Determine the (x, y) coordinate at the center of the cell enclosing the given text.  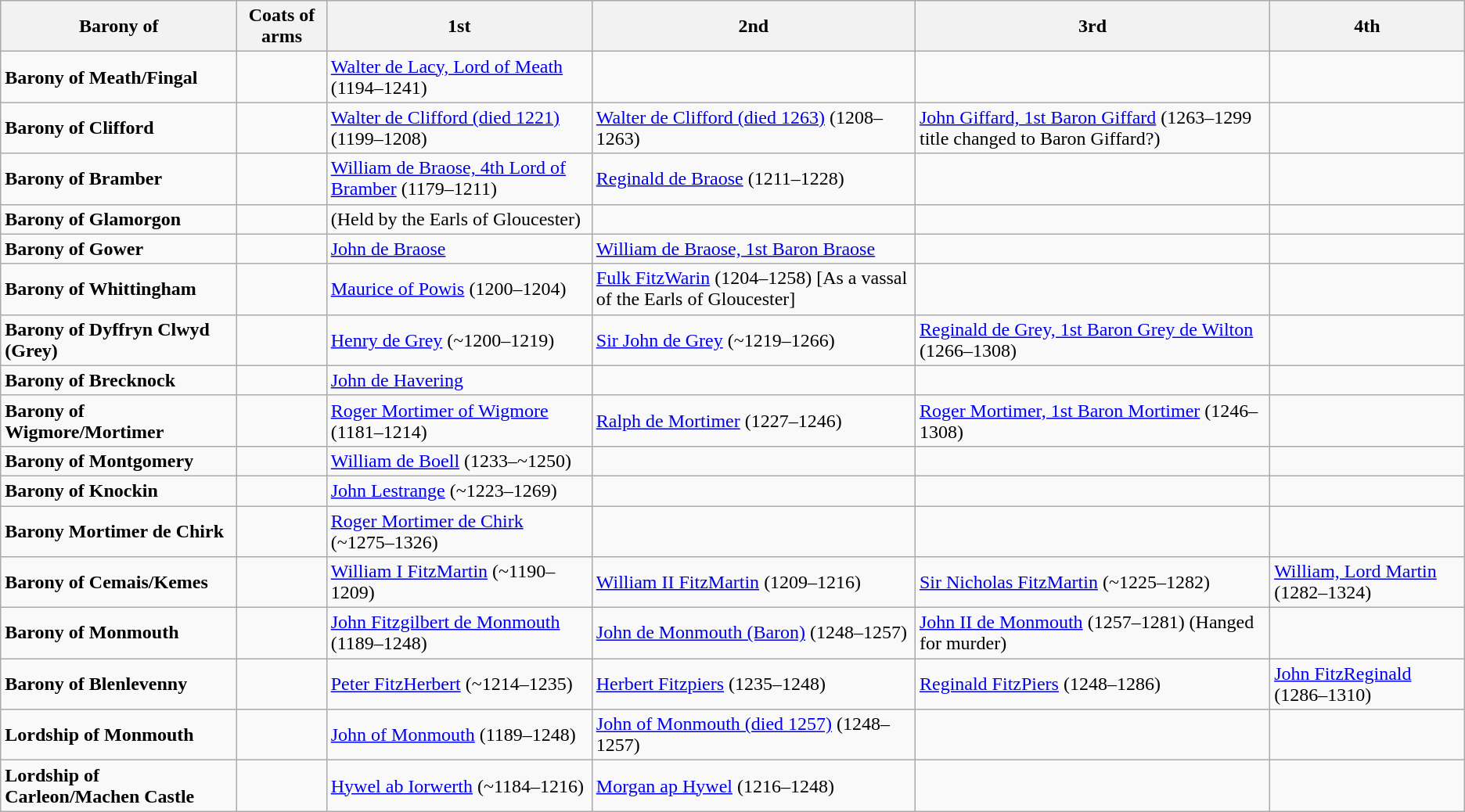
William de Braose, 1st Baron Braose (753, 249)
Barony of Whittingham (119, 289)
John de Havering (459, 380)
John de Braose (459, 249)
Sir Nicholas FitzMartin (~1225–1282) (1092, 582)
Barony of Meath/Fingal (119, 77)
Roger Mortimer of Wigmore (1181–1214) (459, 421)
Barony of Glamorgon (119, 219)
John FitzReginald (1286–1310) (1368, 684)
Henry de Grey (~1200–1219) (459, 340)
Barony of Knockin (119, 490)
Barony of Brecknock (119, 380)
Walter de Clifford (died 1263) (1208–1263) (753, 128)
Barony of Bramber (119, 178)
Morgan ap Hywel (1216–1248) (753, 785)
Coats of arms (282, 27)
Lordship of Carleon/Machen Castle (119, 785)
John Giffard, 1st Baron Giffard (1263–1299 title changed to Baron Giffard?) (1092, 128)
Barony of Monmouth (119, 634)
Barony of Wigmore/Mortimer (119, 421)
Barony of Cemais/Kemes (119, 582)
Sir John de Grey (~1219–1266) (753, 340)
Lordship of Monmouth (119, 735)
4th (1368, 27)
(Held by the Earls of Gloucester) (459, 219)
Barony of Montgomery (119, 461)
John of Monmouth (1189–1248) (459, 735)
Hywel ab Iorwerth (~1184–1216) (459, 785)
William II FitzMartin (1209–1216) (753, 582)
Fulk FitzWarin (1204–1258) [As a vassal of the Earls of Gloucester] (753, 289)
2nd (753, 27)
1st (459, 27)
Barony of Dyffryn Clwyd (Grey) (119, 340)
Roger Mortimer de Chirk (~1275–1326) (459, 530)
Roger Mortimer, 1st Baron Mortimer (1246–1308) (1092, 421)
Reginald de Grey, 1st Baron Grey de Wilton (1266–1308) (1092, 340)
Herbert Fitzpiers (1235–1248) (753, 684)
John of Monmouth (died 1257) (1248–1257) (753, 735)
Walter de Clifford (died 1221) (1199–1208) (459, 128)
Reginald FitzPiers (1248–1286) (1092, 684)
William de Braose, 4th Lord of Bramber (1179–1211) (459, 178)
Barony of Clifford (119, 128)
Peter FitzHerbert (~1214–1235) (459, 684)
William I FitzMartin (~1190–1209) (459, 582)
Reginald de Braose (1211–1228) (753, 178)
3rd (1092, 27)
John II de Monmouth (1257–1281) (Hanged for murder) (1092, 634)
Barony Mortimer de Chirk (119, 530)
Barony of Gower (119, 249)
William de Boell (1233–~1250) (459, 461)
John de Monmouth (Baron) (1248–1257) (753, 634)
Ralph de Mortimer (1227–1246) (753, 421)
Barony of (119, 27)
Maurice of Powis (1200–1204) (459, 289)
William, Lord Martin (1282–1324) (1368, 582)
John Fitzgilbert de Monmouth (1189–1248) (459, 634)
John Lestrange (~1223–1269) (459, 490)
Walter de Lacy, Lord of Meath (1194–1241) (459, 77)
Barony of Blenlevenny (119, 684)
